Extract the (X, Y) coordinate from the center of the cell holding the provided text.  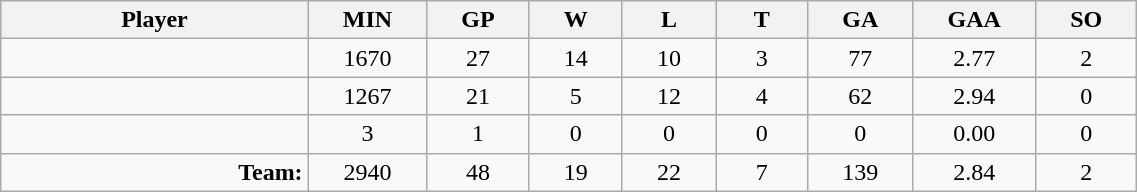
MIN (368, 20)
SO (1086, 20)
5 (576, 96)
GA (860, 20)
1267 (368, 96)
1 (478, 134)
1670 (368, 58)
4 (762, 96)
22 (668, 172)
2.84 (974, 172)
GAA (974, 20)
62 (860, 96)
0.00 (974, 134)
T (762, 20)
Team: (154, 172)
GP (478, 20)
L (668, 20)
2940 (368, 172)
7 (762, 172)
W (576, 20)
19 (576, 172)
Player (154, 20)
2.77 (974, 58)
2.94 (974, 96)
77 (860, 58)
48 (478, 172)
12 (668, 96)
14 (576, 58)
27 (478, 58)
139 (860, 172)
21 (478, 96)
10 (668, 58)
